From the cell containing the given text, extract its center point as (x, y) coordinate. 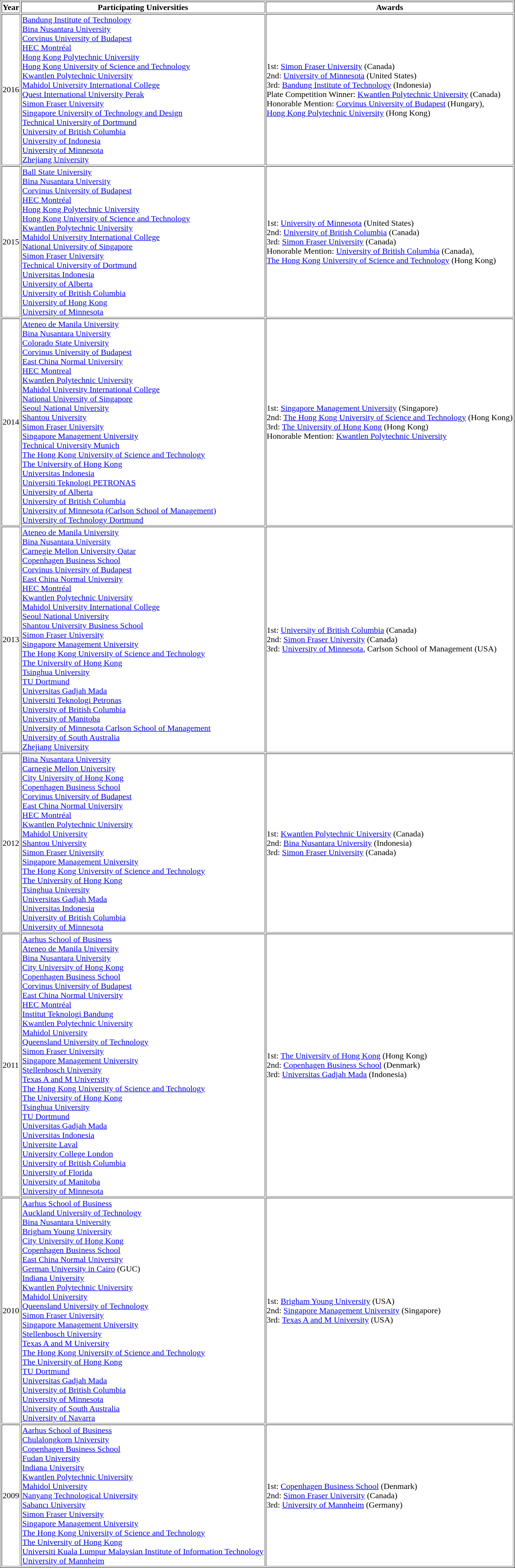
2016 (11, 89)
2012 (11, 843)
Year (11, 7)
2010 (11, 1311)
1st: Copenhagen Business School (Denmark)2nd: Simon Fraser University (Canada)3rd: University of Mannheim (Germany) (390, 1496)
2011 (11, 1065)
Awards (390, 7)
1st: The University of Hong Kong (Hong Kong)2nd: Copenhagen Business School (Denmark)3rd: Universitas Gadjah Mada (Indonesia) (390, 1065)
2013 (11, 640)
1st: Kwantlen Polytechnic University (Canada)2nd: Bina Nusantara University (Indonesia)3rd: Simon Fraser University (Canada) (390, 843)
2009 (11, 1496)
2014 (11, 422)
Participating Universities (143, 7)
1st: University of British Columbia (Canada)2nd: Simon Fraser University (Canada) 3rd: University of Minnesota, Carlson School of Management (USA) (390, 640)
1st: Brigham Young University (USA) 2nd: Singapore Management University (Singapore)3rd: Texas A and M University (USA) (390, 1311)
2015 (11, 242)
